Capture the cell that displays the provided text and extract its (X, Y) central coordinate. 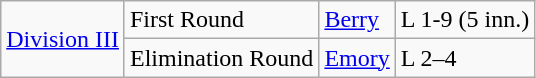
Elimination Round (221, 58)
Berry (357, 20)
Emory (357, 58)
Division III (63, 39)
L 1-9 (5 inn.) (464, 20)
First Round (221, 20)
L 2–4 (464, 58)
